For the text-containing cell, return its midpoint in (x, y) coordinate format. 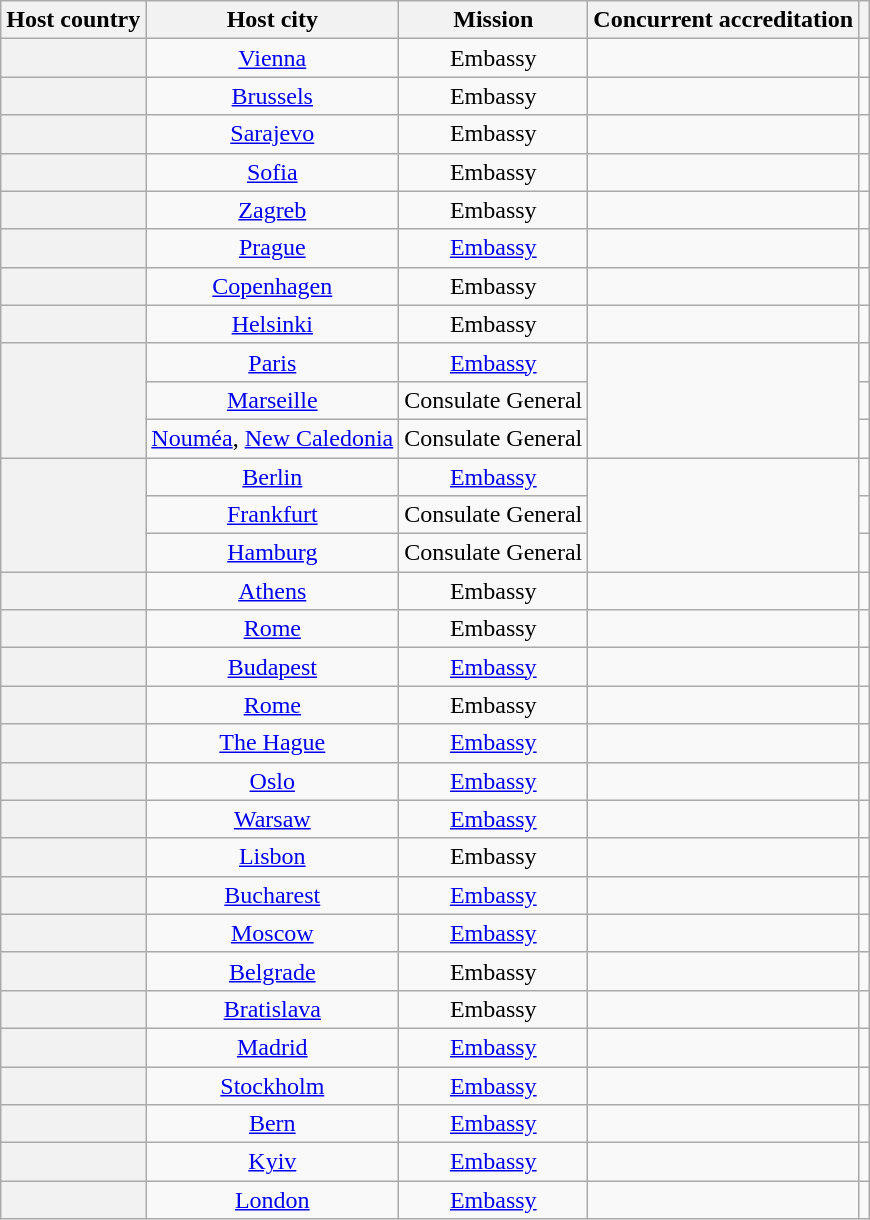
Bratislava (272, 1009)
Helsinki (272, 324)
Budapest (272, 667)
Host city (272, 20)
Lisbon (272, 857)
Paris (272, 362)
Stockholm (272, 1085)
Hamburg (272, 553)
Sarajevo (272, 134)
The Hague (272, 743)
Athens (272, 591)
Brussels (272, 96)
Kyiv (272, 1162)
Belgrade (272, 971)
London (272, 1200)
Concurrent accreditation (724, 20)
Copenhagen (272, 286)
Frankfurt (272, 515)
Oslo (272, 781)
Mission (494, 20)
Berlin (272, 477)
Marseille (272, 400)
Sofia (272, 172)
Vienna (272, 58)
Bucharest (272, 895)
Warsaw (272, 819)
Moscow (272, 933)
Host country (74, 20)
Zagreb (272, 210)
Nouméa, New Caledonia (272, 438)
Bern (272, 1124)
Madrid (272, 1047)
Prague (272, 248)
